Capture the cell that displays the provided text and extract its (x, y) central coordinate. 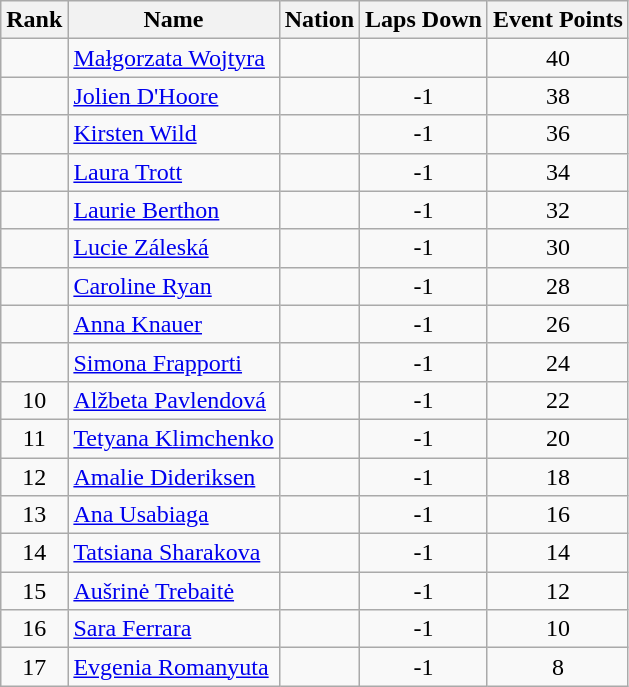
Tetyana Klimchenko (174, 438)
Name (174, 20)
38 (558, 96)
Amalie Dideriksen (174, 477)
15 (34, 591)
30 (558, 248)
Simona Frapporti (174, 362)
Anna Knauer (174, 324)
Laps Down (424, 20)
Nation (319, 20)
26 (558, 324)
Event Points (558, 20)
40 (558, 58)
Evgenia Romanyuta (174, 667)
28 (558, 286)
17 (34, 667)
13 (34, 515)
18 (558, 477)
24 (558, 362)
Tatsiana Sharakova (174, 553)
34 (558, 172)
8 (558, 667)
Alžbeta Pavlendová (174, 400)
Lucie Záleská (174, 248)
Caroline Ryan (174, 286)
Rank (34, 20)
Laura Trott (174, 172)
11 (34, 438)
Kirsten Wild (174, 134)
Małgorzata Wojtyra (174, 58)
20 (558, 438)
Laurie Berthon (174, 210)
Aušrinė Trebaitė (174, 591)
22 (558, 400)
Ana Usabiaga (174, 515)
32 (558, 210)
Sara Ferrara (174, 629)
Jolien D'Hoore (174, 96)
36 (558, 134)
